Return [X, Y] of the center of cell containing provided text 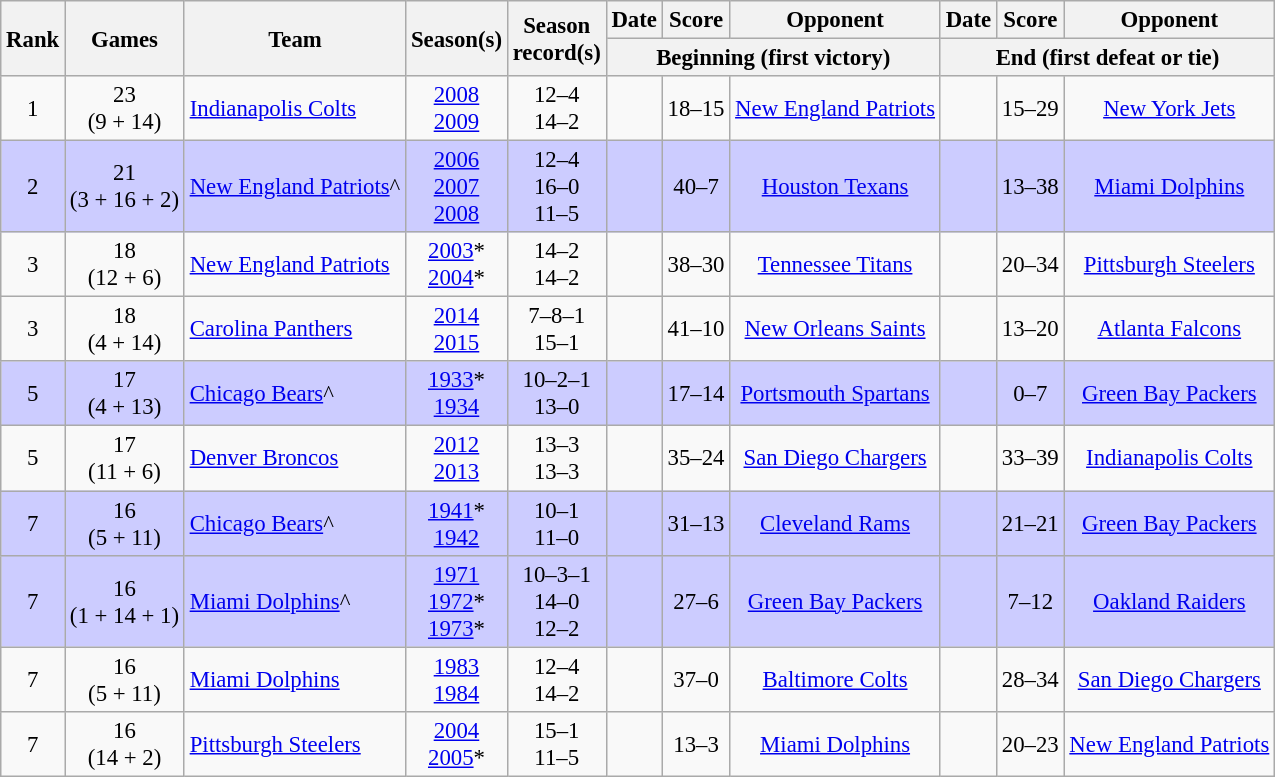
28–34 [1030, 680]
17–14 [696, 394]
Baltimore Colts [836, 680]
13–20 [1030, 330]
20042005* [457, 744]
Houston Texans [836, 187]
Portsmouth Spartans [836, 394]
21(3 + 16 + 2) [125, 187]
41–10 [696, 330]
37–0 [696, 680]
Beginning (first victory) [773, 58]
18(4 + 14) [125, 330]
1933*1934 [457, 394]
1941*1942 [457, 524]
16(1 + 14 + 1) [125, 601]
Miami Dolphins^ [294, 601]
13–38 [1030, 187]
13–313–3 [556, 458]
Oakland Raiders [1170, 601]
20082009 [457, 108]
Cleveland Rams [836, 524]
13–3 [696, 744]
18–15 [696, 108]
Team [294, 38]
Season(s) [457, 38]
15–111–5 [556, 744]
2003*2004* [457, 264]
31–13 [696, 524]
20–23 [1030, 744]
23(9 + 14) [125, 108]
33–39 [1030, 458]
New England Patriots^ [294, 187]
Rank [33, 38]
12–416–011–5 [556, 187]
19711972*1973* [457, 601]
15–29 [1030, 108]
35–24 [696, 458]
21–21 [1030, 524]
27–6 [696, 601]
Games [125, 38]
Seasonrecord(s) [556, 38]
20–34 [1030, 264]
17(11 + 6) [125, 458]
10–2–113–0 [556, 394]
10–3–114–012–2 [556, 601]
Atlanta Falcons [1170, 330]
End (first defeat or tie) [1107, 58]
1 [33, 108]
New Orleans Saints [836, 330]
14–214–2 [556, 264]
Carolina Panthers [294, 330]
16(14 + 2) [125, 744]
Tennessee Titans [836, 264]
Denver Broncos [294, 458]
17(4 + 13) [125, 394]
38–30 [696, 264]
7–12 [1030, 601]
20122013 [457, 458]
7–8–115–1 [556, 330]
200620072008 [457, 187]
40–7 [696, 187]
2 [33, 187]
New York Jets [1170, 108]
0–7 [1030, 394]
18(12 + 6) [125, 264]
10–111–0 [556, 524]
19831984 [457, 680]
20142015 [457, 330]
